From the cell containing the given text, extract its center point as (x, y) coordinate. 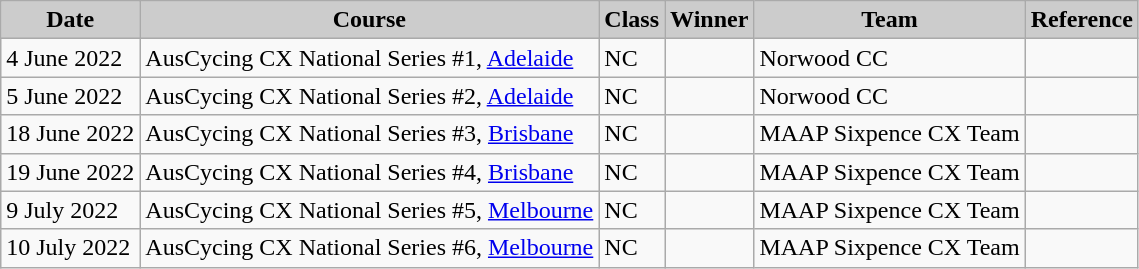
5 June 2022 (70, 96)
Team (890, 20)
Winner (710, 20)
AusCycing CX National Series #6, Melbourne (370, 248)
4 June 2022 (70, 58)
AusCycing CX National Series #4, Brisbane (370, 172)
AusCycing CX National Series #2, Adelaide (370, 96)
AusCycing CX National Series #1, Adelaide (370, 58)
Class (632, 20)
Course (370, 20)
AusCycing CX National Series #5, Melbourne (370, 210)
Date (70, 20)
19 June 2022 (70, 172)
AusCycing CX National Series #3, Brisbane (370, 134)
9 July 2022 (70, 210)
Reference (1082, 20)
10 July 2022 (70, 248)
18 June 2022 (70, 134)
